From the cell containing the given text, extract its center point as (X, Y) coordinate. 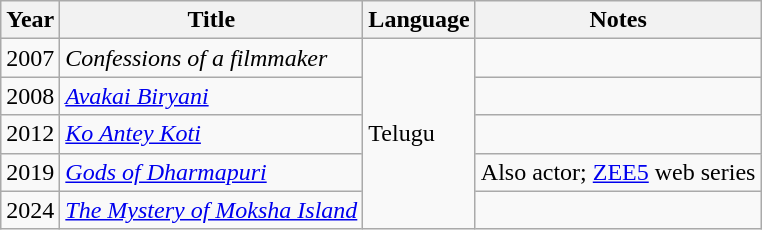
Language (419, 20)
The Mystery of Moksha Island (212, 210)
2012 (30, 134)
Ko Antey Koti (212, 134)
Avakai Biryani (212, 96)
2019 (30, 172)
Also actor; ZEE5 web series (618, 172)
2024 (30, 210)
Telugu (419, 134)
Title (212, 20)
Gods of Dharmapuri (212, 172)
2008 (30, 96)
Notes (618, 20)
Confessions of a filmmaker (212, 58)
2007 (30, 58)
Year (30, 20)
